Output the (X, Y) coordinate of the center of the cell containing the given text.  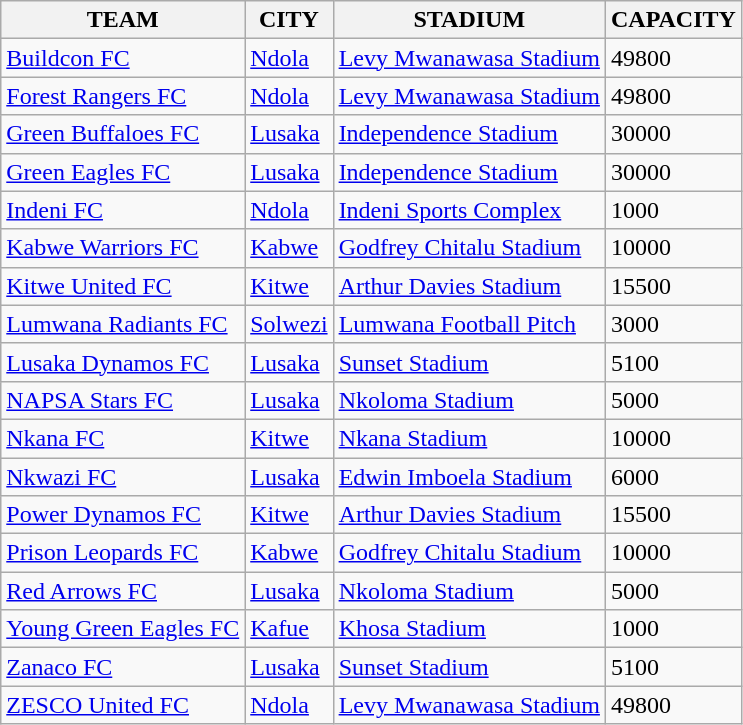
STADIUM (469, 20)
Kitwe United FC (123, 286)
NAPSA Stars FC (123, 400)
Indeni Sports Complex (469, 210)
Forest Rangers FC (123, 96)
Lusaka Dynamos FC (123, 362)
CAPACITY (673, 20)
TEAM (123, 20)
Nkwazi FC (123, 477)
Edwin Imboela Stadium (469, 477)
Solwezi (289, 324)
Kabwe Warriors FC (123, 248)
Kafue (289, 629)
Power Dynamos FC (123, 515)
Green Buffaloes FC (123, 134)
3000 (673, 324)
CITY (289, 20)
Red Arrows FC (123, 591)
Nkana FC (123, 438)
Green Eagles FC (123, 172)
Khosa Stadium (469, 629)
Prison Leopards FC (123, 553)
6000 (673, 477)
Buildcon FC (123, 58)
Nkana Stadium (469, 438)
Lumwana Football Pitch (469, 324)
Lumwana Radiants FC (123, 324)
Indeni FC (123, 210)
ZESCO United FC (123, 705)
Young Green Eagles FC (123, 629)
Zanaco FC (123, 667)
